From the cell containing the given text, extract its center point as (X, Y) coordinate. 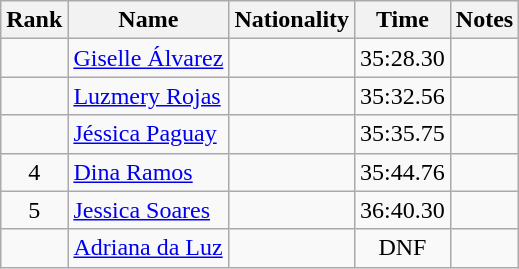
35:35.75 (403, 134)
Jessica Soares (148, 210)
Dina Ramos (148, 172)
4 (34, 172)
Rank (34, 20)
35:32.56 (403, 96)
5 (34, 210)
35:28.30 (403, 58)
35:44.76 (403, 172)
Notes (484, 20)
36:40.30 (403, 210)
Name (148, 20)
Adriana da Luz (148, 248)
Time (403, 20)
Nationality (292, 20)
Luzmery Rojas (148, 96)
Giselle Álvarez (148, 58)
Jéssica Paguay (148, 134)
DNF (403, 248)
